Output the [X, Y] coordinate of the center of the cell containing the given text.  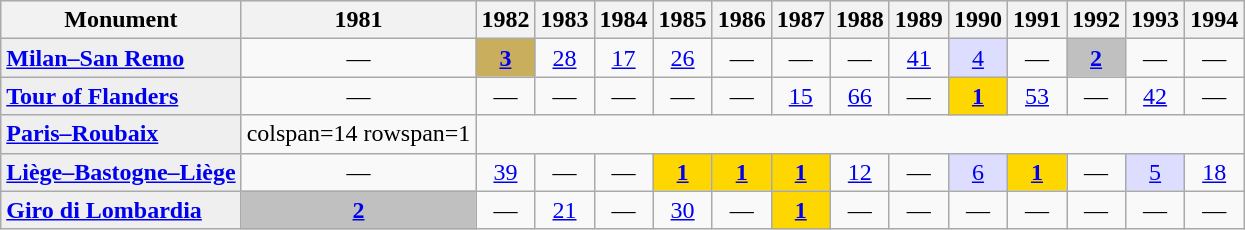
1986 [742, 20]
42 [1156, 96]
1982 [506, 20]
26 [682, 58]
1988 [860, 20]
4 [978, 58]
30 [682, 210]
66 [860, 96]
41 [918, 58]
1981 [358, 20]
28 [564, 58]
Tour of Flanders [121, 96]
1989 [918, 20]
5 [1156, 172]
12 [860, 172]
18 [1214, 172]
1991 [1036, 20]
1987 [800, 20]
Paris–Roubaix [121, 134]
21 [564, 210]
3 [506, 58]
6 [978, 172]
1992 [1096, 20]
Giro di Lombardia [121, 210]
15 [800, 96]
1993 [1156, 20]
1994 [1214, 20]
1985 [682, 20]
39 [506, 172]
Monument [121, 20]
1983 [564, 20]
17 [624, 58]
53 [1036, 96]
Liège–Bastogne–Liège [121, 172]
1984 [624, 20]
colspan=14 rowspan=1 [358, 134]
Milan–San Remo [121, 58]
1990 [978, 20]
